Search for the cell housing the specified text and yield its (x, y) center coordinate. 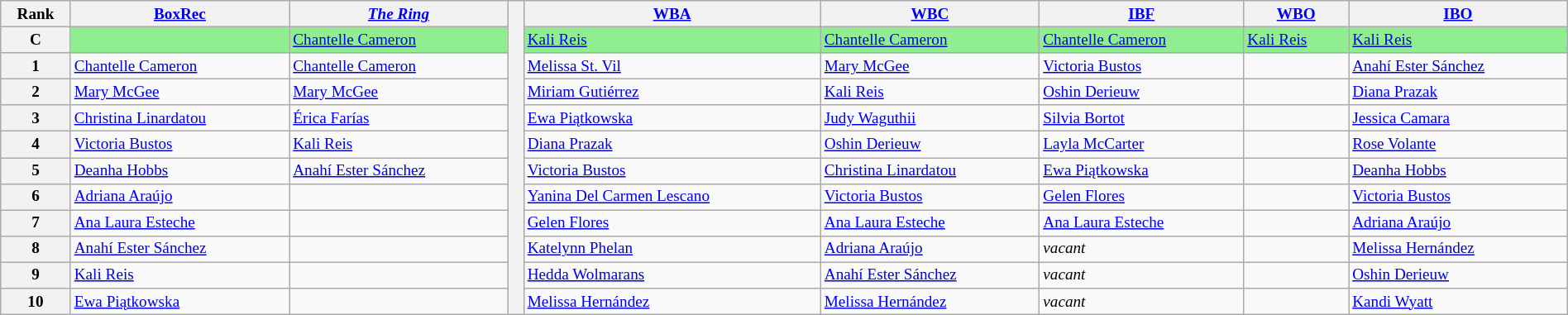
Rose Volante (1459, 145)
IBO (1459, 14)
IBF (1141, 14)
Rank (36, 14)
Judy Waguthii (930, 118)
BoxRec (180, 14)
1 (36, 66)
WBC (930, 14)
Jessica Camara (1459, 118)
Miriam Gutiérrez (672, 92)
WBA (672, 14)
Érica Farías (399, 118)
Katelynn Phelan (672, 249)
2 (36, 92)
Silvia Bortot (1141, 118)
The Ring (399, 14)
10 (36, 302)
8 (36, 249)
9 (36, 275)
C (36, 40)
3 (36, 118)
Yanina Del Carmen Lescano (672, 197)
Kandi Wyatt (1459, 302)
4 (36, 145)
Layla McCarter (1141, 145)
5 (36, 170)
7 (36, 223)
6 (36, 197)
WBO (1297, 14)
Hedda Wolmarans (672, 275)
Melissa St. Vil (672, 66)
